Find where the given text appears and provide that cell's center as [x, y] coordinate. 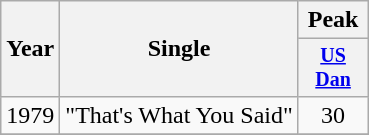
"That's What You Said" [180, 115]
USDan [332, 68]
30 [332, 115]
Peak [332, 20]
Year [30, 49]
1979 [30, 115]
Single [180, 49]
